Determine the (X, Y) coordinate at the center of the cell enclosing the given text.  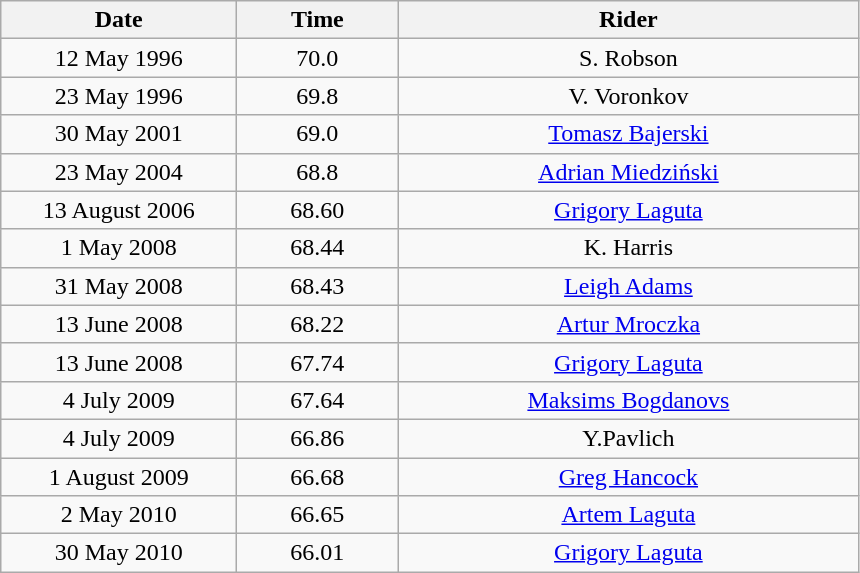
Time (318, 20)
66.01 (318, 553)
Artem Laguta (628, 515)
Maksims Bogdanovs (628, 400)
66.86 (318, 438)
68.43 (318, 286)
Rider (628, 20)
67.74 (318, 362)
2 May 2010 (119, 515)
30 May 2001 (119, 134)
Date (119, 20)
12 May 1996 (119, 58)
Leigh Adams (628, 286)
13 August 2006 (119, 210)
1 August 2009 (119, 477)
K. Harris (628, 248)
68.22 (318, 324)
66.68 (318, 477)
68.60 (318, 210)
Artur Mroczka (628, 324)
70.0 (318, 58)
23 May 1996 (119, 96)
31 May 2008 (119, 286)
68.44 (318, 248)
Greg Hancock (628, 477)
S. Robson (628, 58)
Tomasz Bajerski (628, 134)
1 May 2008 (119, 248)
Adrian Miedziński (628, 172)
68.8 (318, 172)
V. Voronkov (628, 96)
23 May 2004 (119, 172)
30 May 2010 (119, 553)
69.8 (318, 96)
67.64 (318, 400)
69.0 (318, 134)
Y.Pavlich (628, 438)
66.65 (318, 515)
